Detect which cell encompasses the target text, then output its [X, Y] center coordinate. 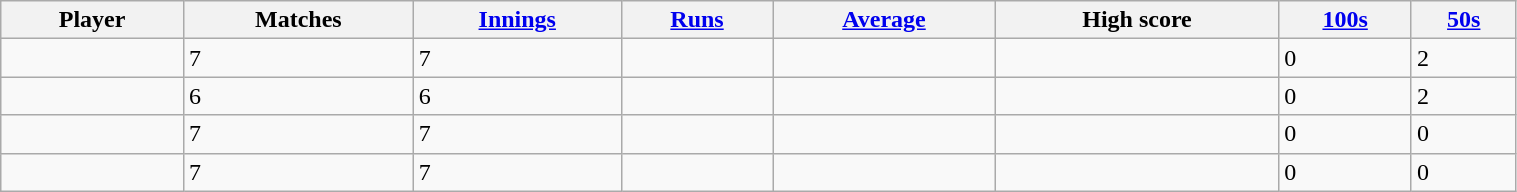
Runs [697, 20]
100s [1346, 20]
Player [92, 20]
Innings [517, 20]
50s [1464, 20]
Matches [298, 20]
Average [884, 20]
High score [1137, 20]
